Determine the [X, Y] coordinate at the center of the cell enclosing the given text.  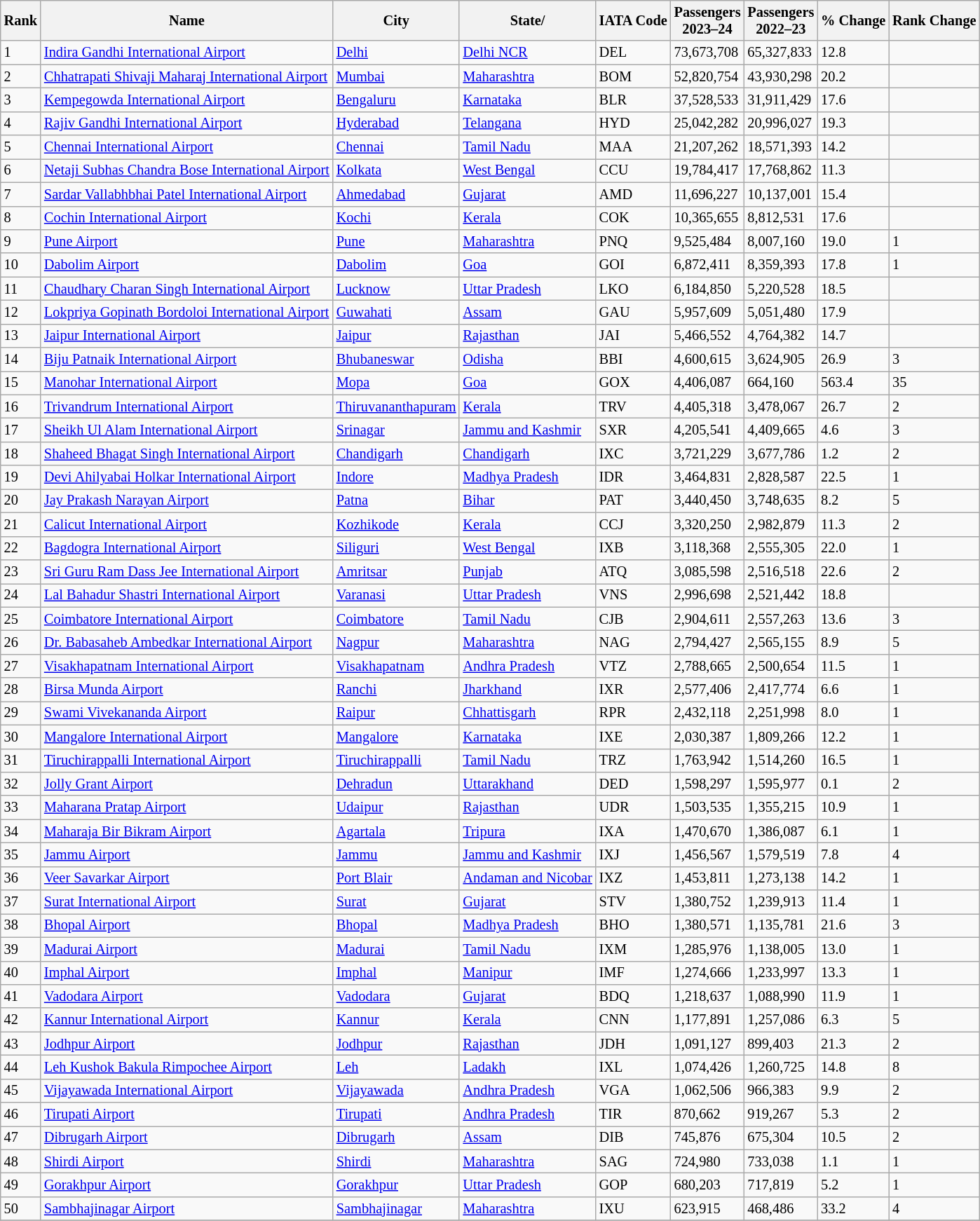
4.6 [853, 430]
AMD [634, 194]
IXC [634, 453]
State/ [527, 20]
Vijayawada [397, 1091]
Tiruchirappalli [397, 760]
TRZ [634, 760]
Lal Bahadur Shastri International Airport [186, 595]
1,355,215 [781, 807]
733,038 [781, 1161]
2,794,427 [708, 642]
1,091,127 [708, 1044]
14.7 [853, 336]
44 [21, 1067]
Name [186, 20]
City [397, 20]
5.2 [853, 1185]
15 [21, 383]
40 [21, 973]
Mangalore [397, 737]
% Change [853, 20]
47 [21, 1138]
14.8 [853, 1067]
Devi Ahilyabai Holkar International Airport [186, 477]
680,203 [708, 1185]
Imphal [397, 973]
31,911,429 [781, 100]
Shaheed Bhagat Singh International Airport [186, 453]
1,273,138 [781, 878]
42 [21, 1020]
IATA Code [634, 20]
16.5 [853, 760]
Bengaluru [397, 100]
2,555,305 [781, 548]
7 [21, 194]
Rajiv Gandhi International Airport [186, 123]
2,577,406 [708, 690]
22.6 [853, 571]
Guwahati [397, 312]
11.5 [853, 666]
VGA [634, 1091]
1,380,571 [708, 925]
21.6 [853, 925]
Jodhpur [397, 1044]
1,763,942 [708, 760]
Lokpriya Gopinath Bordoloi International Airport [186, 312]
5,957,609 [708, 312]
26 [21, 642]
2,516,518 [781, 571]
Sambhajinagar [397, 1208]
Veer Savarkar Airport [186, 878]
Pune [397, 241]
Raipur [397, 713]
675,304 [781, 1138]
Madurai [397, 949]
8.0 [853, 713]
TRV [634, 407]
2,417,774 [781, 690]
1,380,752 [708, 902]
4,205,541 [708, 430]
Kolkata [397, 170]
Port Blair [397, 878]
LKO [634, 289]
14 [21, 360]
Biju Patnaik International Airport [186, 360]
Gorakhpur [397, 1185]
11 [21, 289]
Dibrugarh [397, 1138]
36 [21, 878]
1,062,506 [708, 1091]
BHO [634, 925]
HYD [634, 123]
966,383 [781, 1091]
2,788,665 [708, 666]
Udaipur [397, 807]
5,220,528 [781, 289]
4,406,087 [708, 383]
1,456,567 [708, 854]
Jammu [397, 854]
IXR [634, 690]
18.5 [853, 289]
JAI [634, 336]
9,525,484 [708, 241]
BBI [634, 360]
DEL [634, 53]
Visakhapatnam International Airport [186, 666]
Leh Kushok Bakula Rimpochee Airport [186, 1067]
Ahmedabad [397, 194]
5,051,480 [781, 312]
Manohar International Airport [186, 383]
GOI [634, 265]
Passengers 2023–24 [708, 20]
22 [21, 548]
JDH [634, 1044]
2,565,155 [781, 642]
20,996,027 [781, 123]
Netaji Subhas Chandra Bose International Airport [186, 170]
Passengers 2022–23 [781, 20]
Surat International Airport [186, 902]
6.3 [853, 1020]
3,677,786 [781, 453]
Surat [397, 902]
4,409,665 [781, 430]
3,624,905 [781, 360]
25,042,282 [708, 123]
8,812,531 [781, 218]
1,074,426 [708, 1067]
13.0 [853, 949]
Dr. Babasaheb Ambedkar International Airport [186, 642]
Manipur [527, 973]
IMF [634, 973]
Tirupati [397, 1114]
Chhattisgarh [527, 713]
3,721,229 [708, 453]
10.9 [853, 807]
12.2 [853, 737]
3,478,067 [781, 407]
Chhatrapati Shivaji Maharaj International Airport [186, 76]
37,528,533 [708, 100]
3,118,368 [708, 548]
22.0 [853, 548]
Jaipur [397, 336]
17,768,862 [781, 170]
Dibrugarh Airport [186, 1138]
12.8 [853, 53]
19.0 [853, 241]
Chaudhary Charan Singh International Airport [186, 289]
2,982,879 [781, 524]
1,218,637 [708, 996]
6,872,411 [708, 265]
4,405,318 [708, 407]
Vadodara [397, 996]
1,135,781 [781, 925]
COK [634, 218]
Mangalore International Airport [186, 737]
30 [21, 737]
Swami Vivekananda Airport [186, 713]
Kochi [397, 218]
Punjab [527, 571]
45 [21, 1091]
Chennai International Airport [186, 147]
Bhubaneswar [397, 360]
Mopa [397, 383]
563.4 [853, 383]
DIB [634, 1138]
8.9 [853, 642]
3,748,635 [781, 500]
Jammu Airport [186, 854]
1,579,519 [781, 854]
GOX [634, 383]
IXZ [634, 878]
BOM [634, 76]
Kozhikode [397, 524]
13.3 [853, 973]
49 [21, 1185]
2,500,654 [781, 666]
1,257,086 [781, 1020]
2,521,442 [781, 595]
6 [21, 170]
1.2 [853, 453]
Pune Airport [186, 241]
34 [21, 831]
919,267 [781, 1114]
24 [21, 595]
Maharaja Bir Bikram Airport [186, 831]
73,673,708 [708, 53]
21.3 [853, 1044]
CCJ [634, 524]
2,996,698 [708, 595]
1,514,260 [781, 760]
Birsa Munda Airport [186, 690]
Indira Gandhi International Airport [186, 53]
Jolly Grant Airport [186, 784]
Shirdi Airport [186, 1161]
52,820,754 [708, 76]
Shirdi [397, 1161]
Sri Guru Ram Dass Jee International Airport [186, 571]
6.6 [853, 690]
6,184,850 [708, 289]
Gorakhpur Airport [186, 1185]
Tirupati Airport [186, 1114]
21,207,262 [708, 147]
MAA [634, 147]
Bhopal Airport [186, 925]
Imphal Airport [186, 973]
1,239,913 [781, 902]
13.6 [853, 619]
NAG [634, 642]
23 [21, 571]
ATQ [634, 571]
1.1 [853, 1161]
7.8 [853, 854]
PNQ [634, 241]
11,696,227 [708, 194]
Coimbatore [397, 619]
2,904,611 [708, 619]
Uttarakhand [527, 784]
1,177,891 [708, 1020]
2,432,118 [708, 713]
899,403 [781, 1044]
39 [21, 949]
10 [21, 265]
11.4 [853, 902]
Varanasi [397, 595]
STV [634, 902]
3,464,831 [708, 477]
4,764,382 [781, 336]
19.3 [853, 123]
13 [21, 336]
5.3 [853, 1114]
38 [21, 925]
Visakhapatnam [397, 666]
43 [21, 1044]
1,088,990 [781, 996]
1,595,977 [781, 784]
SAG [634, 1161]
2,251,998 [781, 713]
CJB [634, 619]
33 [21, 807]
GOP [634, 1185]
Dabolim [397, 265]
Rank Change [934, 20]
Tripura [527, 831]
Ladakh [527, 1067]
15.4 [853, 194]
Lucknow [397, 289]
26.7 [853, 407]
26.9 [853, 360]
29 [21, 713]
IXU [634, 1208]
Patna [397, 500]
10,137,001 [781, 194]
Telangana [527, 123]
0.1 [853, 784]
17.9 [853, 312]
Odisha [527, 360]
12 [21, 312]
Bihar [527, 500]
DED [634, 784]
Calicut International Airport [186, 524]
Sardar Vallabhbhai Patel International Airport [186, 194]
Jay Prakash Narayan Airport [186, 500]
2,030,387 [708, 737]
Indore [397, 477]
745,876 [708, 1138]
17.8 [853, 265]
717,819 [781, 1185]
Delhi NCR [527, 53]
870,662 [708, 1114]
Ranchi [397, 690]
3,085,598 [708, 571]
UDR [634, 807]
8.2 [853, 500]
37 [21, 902]
32 [21, 784]
Kannur [397, 1020]
8,007,160 [781, 241]
Amritsar [397, 571]
18 [21, 453]
664,160 [781, 383]
11.9 [853, 996]
IXB [634, 548]
50 [21, 1208]
3,440,450 [708, 500]
16 [21, 407]
27 [21, 666]
Kannur International Airport [186, 1020]
4,600,615 [708, 360]
Rank [21, 20]
468,486 [781, 1208]
Thiruvananthapuram [397, 407]
18,571,393 [781, 147]
5,466,552 [708, 336]
IDR [634, 477]
Sheikh Ul Alam International Airport [186, 430]
BLR [634, 100]
BDQ [634, 996]
Maharana Pratap Airport [186, 807]
Coimbatore International Airport [186, 619]
IXM [634, 949]
RPR [634, 713]
Dehradun [397, 784]
VTZ [634, 666]
8,359,393 [781, 265]
46 [21, 1114]
Trivandrum International Airport [186, 407]
Tiruchirappalli International Airport [186, 760]
33.2 [853, 1208]
1,285,976 [708, 949]
19,784,417 [708, 170]
Dabolim Airport [186, 265]
2,557,263 [781, 619]
65,327,833 [781, 53]
1,809,266 [781, 737]
6.1 [853, 831]
SXR [634, 430]
Mumbai [397, 76]
20 [21, 500]
1,260,725 [781, 1067]
1,470,670 [708, 831]
9 [21, 241]
Chennai [397, 147]
CCU [634, 170]
Sambhajinagar Airport [186, 1208]
31 [21, 760]
1,453,811 [708, 878]
1,503,535 [708, 807]
Vadodara Airport [186, 996]
1,233,997 [781, 973]
17 [21, 430]
Jodhpur Airport [186, 1044]
20.2 [853, 76]
IXJ [634, 854]
PAT [634, 500]
Nagpur [397, 642]
IXA [634, 831]
Madurai Airport [186, 949]
9.9 [853, 1091]
1,274,666 [708, 973]
Srinagar [397, 430]
623,915 [708, 1208]
Vijayawada International Airport [186, 1091]
Jharkhand [527, 690]
Bagdogra International Airport [186, 548]
Kempegowda International Airport [186, 100]
Delhi [397, 53]
18.8 [853, 595]
1,386,087 [781, 831]
48 [21, 1161]
1,598,297 [708, 784]
CNN [634, 1020]
19 [21, 477]
IXE [634, 737]
43,930,298 [781, 76]
Siliguri [397, 548]
IXL [634, 1067]
2,828,587 [781, 477]
Bhopal [397, 925]
10.5 [853, 1138]
25 [21, 619]
Andaman and Nicobar [527, 878]
Agartala [397, 831]
Cochin International Airport [186, 218]
GAU [634, 312]
3,320,250 [708, 524]
41 [21, 996]
Hyderabad [397, 123]
28 [21, 690]
TIR [634, 1114]
21 [21, 524]
10,365,655 [708, 218]
Jaipur International Airport [186, 336]
724,980 [708, 1161]
22.5 [853, 477]
Leh [397, 1067]
VNS [634, 595]
1,138,005 [781, 949]
